Pinpoint the cell where the given text exists, returning its [X, Y] midpoint coordinate. 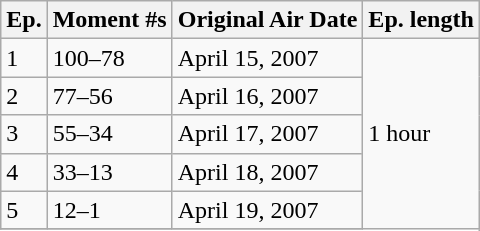
1 hour [421, 134]
Ep. [24, 20]
April 15, 2007 [268, 58]
5 [24, 210]
33–13 [110, 172]
12–1 [110, 210]
April 18, 2007 [268, 172]
2 [24, 96]
April 17, 2007 [268, 134]
1 [24, 58]
April 19, 2007 [268, 210]
Original Air Date [268, 20]
4 [24, 172]
Moment #s [110, 20]
77–56 [110, 96]
55–34 [110, 134]
Ep. length [421, 20]
100–78 [110, 58]
April 16, 2007 [268, 96]
3 [24, 134]
